Search for the cell housing the specified text and yield its (X, Y) center coordinate. 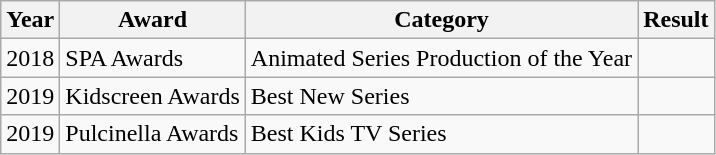
Result (676, 20)
Pulcinella Awards (152, 134)
Best New Series (441, 96)
2018 (30, 58)
Category (441, 20)
SPA Awards (152, 58)
Animated Series Production of the Year (441, 58)
Kidscreen Awards (152, 96)
Best Kids TV Series (441, 134)
Award (152, 20)
Year (30, 20)
